From the cell containing the given text, extract its center point as (X, Y) coordinate. 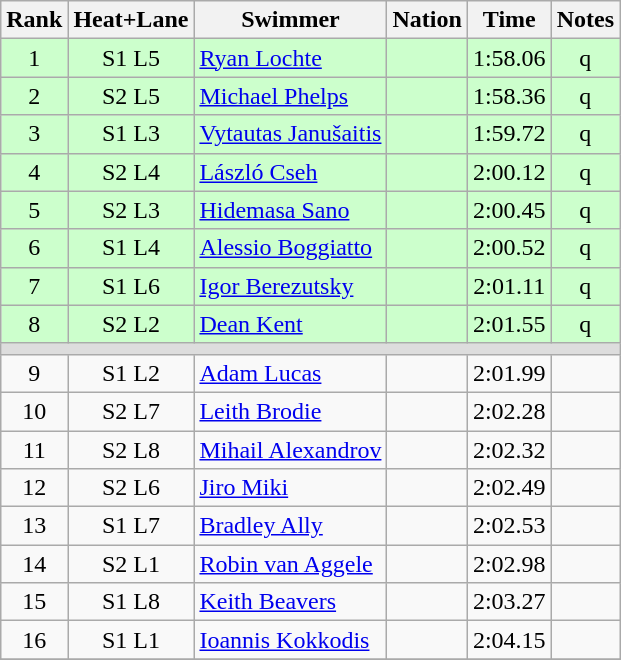
S1 L3 (131, 134)
Swimmer (290, 20)
2:02.32 (509, 449)
16 (34, 640)
László Cseh (290, 172)
Keith Beavers (290, 602)
Michael Phelps (290, 96)
13 (34, 526)
2:01.11 (509, 286)
S1 L2 (131, 373)
Dean Kent (290, 324)
S1 L7 (131, 526)
S1 L8 (131, 602)
1 (34, 58)
9 (34, 373)
Alessio Boggiatto (290, 248)
2:04.15 (509, 640)
Ryan Lochte (290, 58)
Igor Berezutsky (290, 286)
1:58.36 (509, 96)
7 (34, 286)
2:02.49 (509, 488)
Leith Brodie (290, 411)
Jiro Miki (290, 488)
2:00.45 (509, 210)
6 (34, 248)
2:02.98 (509, 564)
S2 L8 (131, 449)
1:58.06 (509, 58)
10 (34, 411)
2:01.55 (509, 324)
2:02.53 (509, 526)
S2 L4 (131, 172)
Notes (585, 20)
S2 L6 (131, 488)
S2 L5 (131, 96)
Bradley Ally (290, 526)
Mihail Alexandrov (290, 449)
2:00.12 (509, 172)
2 (34, 96)
15 (34, 602)
Robin van Aggele (290, 564)
3 (34, 134)
Rank (34, 20)
2:00.52 (509, 248)
8 (34, 324)
S2 L1 (131, 564)
Time (509, 20)
S2 L3 (131, 210)
2:01.99 (509, 373)
Adam Lucas (290, 373)
Nation (427, 20)
Ioannis Kokkodis (290, 640)
S1 L6 (131, 286)
Hidemasa Sano (290, 210)
Heat+Lane (131, 20)
Vytautas Janušaitis (290, 134)
S1 L1 (131, 640)
4 (34, 172)
S1 L4 (131, 248)
5 (34, 210)
S2 L2 (131, 324)
2:02.28 (509, 411)
12 (34, 488)
14 (34, 564)
1:59.72 (509, 134)
S2 L7 (131, 411)
11 (34, 449)
S1 L5 (131, 58)
2:03.27 (509, 602)
